Extract the (X, Y) coordinate from the center of the cell holding the provided text.  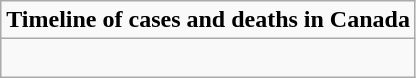
Timeline of cases and deaths in Canada (208, 20)
